Scan for the cell matching the given text and deliver its [x, y] coordinate at center. 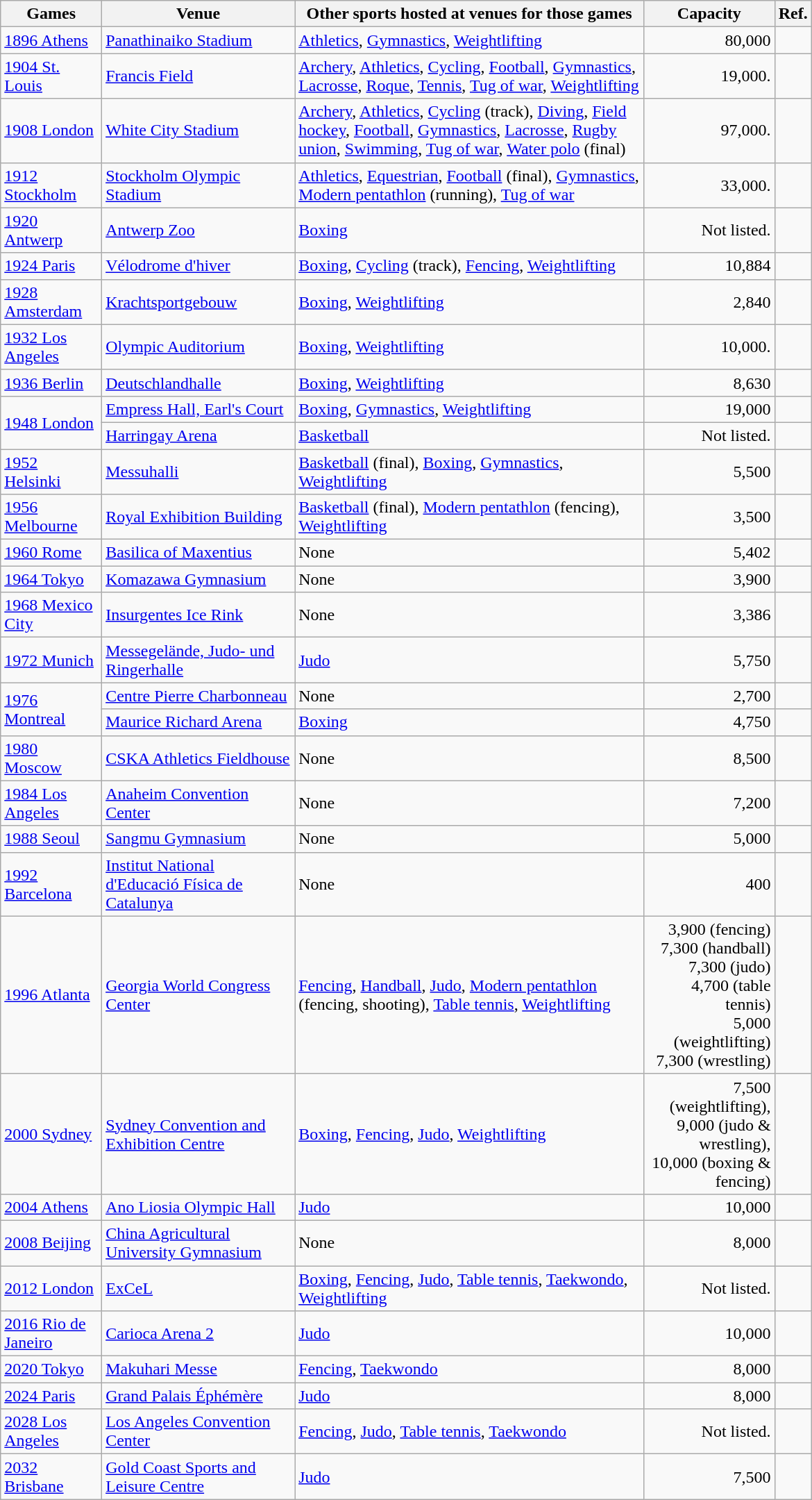
Fencing, Judo, Table tennis, Taekwondo [469, 1432]
Capacity [709, 14]
1952 Helsinki [51, 471]
10,884 [709, 266]
2012 London [51, 1287]
1908 London [51, 131]
Harringay Arena [198, 435]
White City Stadium [198, 131]
Antwerp Zoo [198, 231]
1964 Tokyo [51, 579]
Messegelände, Judo- und Ringerhalle [198, 660]
Empress Hall, Earl's Court [198, 409]
1912 Stockholm [51, 185]
3,900 (fencing)7,300 (handball)7,300 (judo)4,700 (table tennis)5,000 (weightlifting)7,300 (wrestling) [709, 994]
8,630 [709, 383]
8,500 [709, 758]
Basketball [469, 435]
1896 Athens [51, 40]
Carioca Arena 2 [198, 1333]
7,200 [709, 803]
CSKA Athletics Fieldhouse [198, 758]
1988 Seoul [51, 839]
1920 Antwerp [51, 231]
Other sports hosted at venues for those games [469, 14]
Royal Exhibition Building [198, 517]
ExCeL [198, 1287]
Messuhalli [198, 471]
1924 Paris [51, 266]
Sydney Convention and Exhibition Centre [198, 1133]
Ref. [793, 14]
Stockholm Olympic Stadium [198, 185]
Makuhari Messe [198, 1369]
Los Angeles Convention Center [198, 1432]
400 [709, 884]
1972 Munich [51, 660]
Boxing, Cycling (track), Fencing, Weightlifting [469, 266]
Olympic Auditorium [198, 347]
1936 Berlin [51, 383]
Deutschlandhalle [198, 383]
1976 Montreal [51, 709]
5,000 [709, 839]
1928 Amsterdam [51, 301]
1980 Moscow [51, 758]
1932 Los Angeles [51, 347]
2,700 [709, 696]
7,500 [709, 1476]
2028 Los Angeles [51, 1432]
Grand Palais Éphémère [198, 1396]
1968 Mexico City [51, 615]
Boxing, Fencing, Judo, Weightlifting [469, 1133]
Maurice Richard Arena [198, 722]
4,750 [709, 722]
19,000 [709, 409]
Boxing, Fencing, Judo, Table tennis, Taekwondo, Weightlifting [469, 1287]
Athletics, Gymnastics, Weightlifting [469, 40]
Basketball (final), Boxing, Gymnastics, Weightlifting [469, 471]
1996 Atlanta [51, 994]
Panathinaiko Stadium [198, 40]
Anaheim Convention Center [198, 803]
Insurgentes Ice Rink [198, 615]
Vélodrome d'hiver [198, 266]
1956 Melbourne [51, 517]
1960 Rome [51, 553]
5,500 [709, 471]
5,750 [709, 660]
5,402 [709, 553]
1948 London [51, 422]
Komazawa Gymnasium [198, 579]
Fencing, Taekwondo [469, 1369]
1992 Barcelona [51, 884]
2016 Rio de Janeiro [51, 1333]
97,000. [709, 131]
Athletics, Equestrian, Football (final), Gymnastics, Modern pentathlon (running), Tug of war [469, 185]
19,000. [709, 76]
Sangmu Gymnasium [198, 839]
2032 Brisbane [51, 1476]
2,840 [709, 301]
Venue [198, 14]
2004 Athens [51, 1207]
Francis Field [198, 76]
7,500 (weightlifting),9,000 (judo & wrestling),10,000 (boxing & fencing) [709, 1133]
33,000. [709, 185]
Basketball (final), Modern pentathlon (fencing), Weightlifting [469, 517]
2008 Beijing [51, 1243]
Ano Liosia Olympic Hall [198, 1207]
3,500 [709, 517]
Centre Pierre Charbonneau [198, 696]
2000 Sydney [51, 1133]
Gold Coast Sports and Leisure Centre [198, 1476]
80,000 [709, 40]
China Agricultural University Gymnasium [198, 1243]
1904 St. Louis [51, 76]
1984 Los Angeles [51, 803]
Basilica of Maxentius [198, 553]
10,000. [709, 347]
Games [51, 14]
2020 Tokyo [51, 1369]
Archery, Athletics, Cycling, Football, Gymnastics, Lacrosse, Roque, Tennis, Tug of war, Weightlifting [469, 76]
Krachtsportgebouw [198, 301]
3,386 [709, 615]
Institut National d'Educació Física de Catalunya [198, 884]
3,900 [709, 579]
Boxing, Gymnastics, Weightlifting [469, 409]
Fencing, Handball, Judo, Modern pentathlon (fencing, shooting), Table tennis, Weightlifting [469, 994]
2024 Paris [51, 1396]
Georgia World Congress Center [198, 994]
Archery, Athletics, Cycling (track), Diving, Field hockey, Football, Gymnastics, Lacrosse, Rugby union, Swimming, Tug of war, Water polo (final) [469, 131]
